Identify which cell holds the provided text, then report its (X, Y) central coordinate. 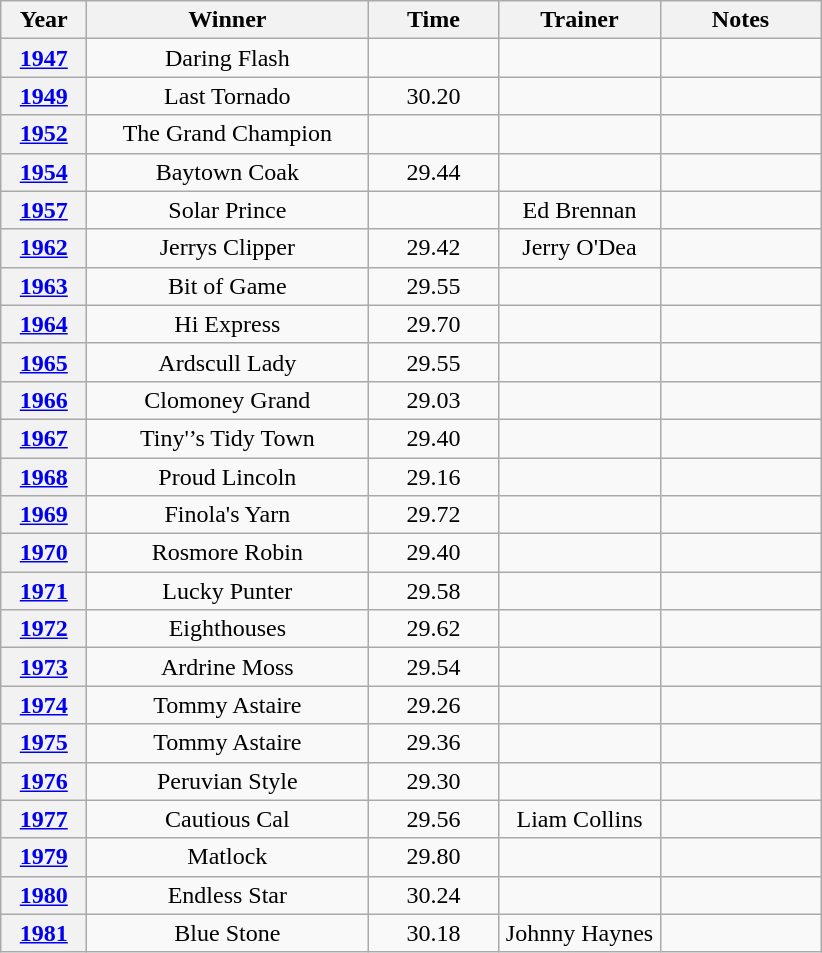
Last Tornado (228, 96)
1970 (44, 553)
29.54 (434, 667)
Clomoney Grand (228, 400)
Bit of Game (228, 286)
1973 (44, 667)
1976 (44, 781)
29.03 (434, 400)
29.62 (434, 629)
Matlock (228, 857)
1977 (44, 819)
30.20 (434, 96)
1967 (44, 438)
1954 (44, 172)
Ardrine Moss (228, 667)
Rosmore Robin (228, 553)
1962 (44, 248)
1979 (44, 857)
Jerrys Clipper (228, 248)
Daring Flash (228, 58)
29.72 (434, 515)
Finola's Yarn (228, 515)
30.18 (434, 933)
Johnny Haynes (580, 933)
30.24 (434, 895)
1947 (44, 58)
29.70 (434, 324)
Baytown Coak (228, 172)
Peruvian Style (228, 781)
1949 (44, 96)
29.26 (434, 705)
1952 (44, 134)
29.36 (434, 743)
Lucky Punter (228, 591)
Jerry O'Dea (580, 248)
Trainer (580, 20)
1968 (44, 477)
1975 (44, 743)
Time (434, 20)
1957 (44, 210)
1971 (44, 591)
Notes (740, 20)
Hi Express (228, 324)
Liam Collins (580, 819)
1966 (44, 400)
1963 (44, 286)
29.42 (434, 248)
29.56 (434, 819)
Solar Prince (228, 210)
1964 (44, 324)
Endless Star (228, 895)
Cautious Cal (228, 819)
1974 (44, 705)
Blue Stone (228, 933)
29.16 (434, 477)
29.80 (434, 857)
29.30 (434, 781)
1972 (44, 629)
29.58 (434, 591)
Winner (228, 20)
Tiny'’s Tidy Town (228, 438)
1981 (44, 933)
Ardscull Lady (228, 362)
Eighthouses (228, 629)
1965 (44, 362)
Proud Lincoln (228, 477)
1980 (44, 895)
Year (44, 20)
Ed Brennan (580, 210)
1969 (44, 515)
29.44 (434, 172)
The Grand Champion (228, 134)
